Return the (x, y) coordinate for the center point of the cell that contains the specified text.  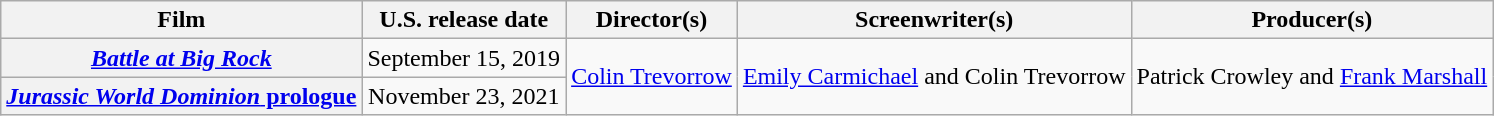
Colin Trevorrow (652, 77)
U.S. release date (464, 20)
Jurassic World Dominion prologue (182, 96)
Patrick Crowley and Frank Marshall (1312, 77)
November 23, 2021 (464, 96)
Film (182, 20)
September 15, 2019 (464, 58)
Emily Carmichael and Colin Trevorrow (934, 77)
Screenwriter(s) (934, 20)
Producer(s) (1312, 20)
Battle at Big Rock (182, 58)
Director(s) (652, 20)
